Return (X, Y) of the center of cell containing provided text 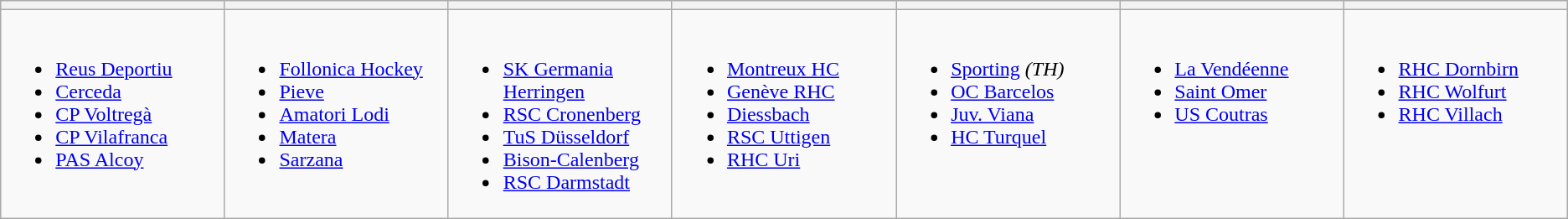
La VendéenneSaint OmerUS Coutras (1231, 114)
Montreux HCGenève RHCDiessbachRSC UttigenRHC Uri (784, 114)
Follonica HockeyPieveAmatori LodiMateraSarzana (337, 114)
RHC DornbirnRHC WolfurtRHC Villach (1456, 114)
Reus DeportiuCercedaCP VoltregàCP VilafrancaPAS Alcoy (112, 114)
SK Germania HerringenRSC CronenbergTuS DüsseldorfBison-CalenbergRSC Darmstadt (560, 114)
Sporting (TH)OC BarcelosJuv. VianaHC Turquel (1008, 114)
